Scan for the cell matching the given text and deliver its [x, y] coordinate at center. 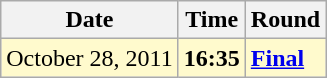
October 28, 2011 [90, 58]
16:35 [212, 58]
Date [90, 20]
Time [212, 20]
Final [285, 58]
Round [285, 20]
